Search for the cell housing the specified text and yield its (X, Y) center coordinate. 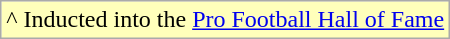
^ Inducted into the Pro Football Hall of Fame (226, 20)
